Extract the [X, Y] coordinate from the center of the cell holding the provided text.  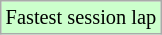
Fastest session lap [81, 17]
